Output the (X, Y) coordinate of the center of the cell containing the given text.  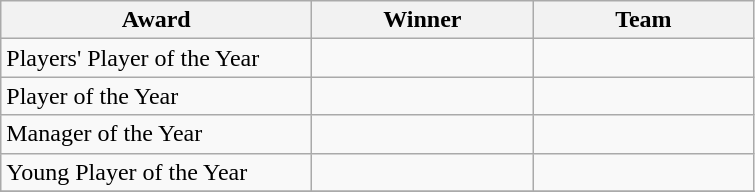
Award (156, 20)
Winner (422, 20)
Team (644, 20)
Players' Player of the Year (156, 58)
Manager of the Year (156, 134)
Young Player of the Year (156, 172)
Player of the Year (156, 96)
